Return the (x, y) coordinate for the center point of the cell that contains the specified text.  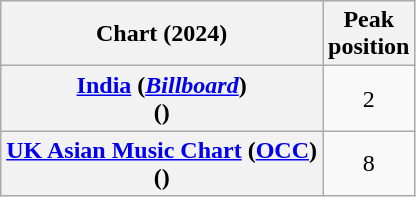
UK Asian Music Chart (OCC)() (162, 164)
Peakposition (368, 34)
8 (368, 164)
India (Billboard)() (162, 98)
Chart (2024) (162, 34)
2 (368, 98)
